For the text-containing cell, return its midpoint in (X, Y) coordinate format. 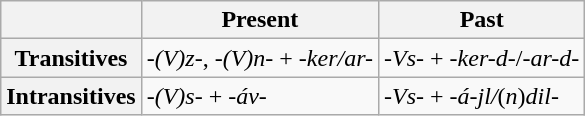
-Vs- + -ker-d-/-ar-d- (482, 58)
-(V)z-, -(V)n- + -ker/ar- (260, 58)
-Vs- + -á-jl/(n)dil- (482, 96)
Present (260, 20)
Past (482, 20)
Transitives (71, 58)
Intransitives (71, 96)
-(V)s- + -áv- (260, 96)
